Identify which cell holds the provided text, then report its (X, Y) central coordinate. 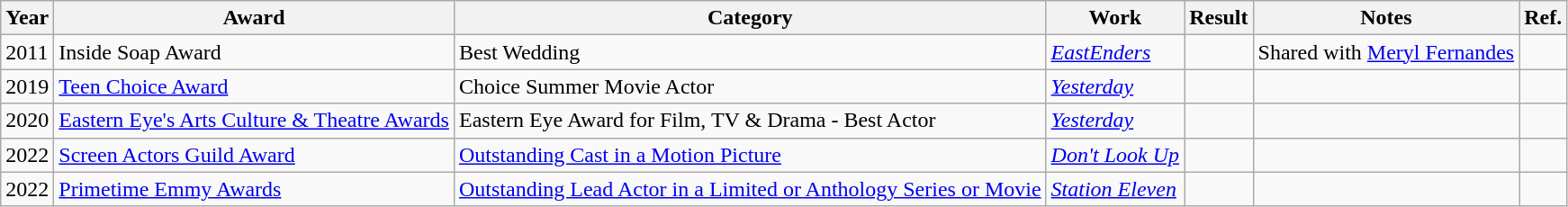
Shared with Meryl Fernandes (1386, 52)
Category (750, 18)
Notes (1386, 18)
Result (1219, 18)
Eastern Eye's Arts Culture & Theatre Awards (254, 121)
Award (254, 18)
Outstanding Lead Actor in a Limited or Anthology Series or Movie (750, 189)
Don't Look Up (1115, 155)
Inside Soap Award (254, 52)
Eastern Eye Award for Film, TV & Drama - Best Actor (750, 121)
2019 (27, 86)
Year (27, 18)
Ref. (1543, 18)
2011 (27, 52)
Best Wedding (750, 52)
Station Eleven (1115, 189)
Primetime Emmy Awards (254, 189)
Choice Summer Movie Actor (750, 86)
2020 (27, 121)
Teen Choice Award (254, 86)
Outstanding Cast in a Motion Picture (750, 155)
Work (1115, 18)
Screen Actors Guild Award (254, 155)
EastEnders (1115, 52)
